Locate the cell with the specified text and output its [X, Y] center coordinate. 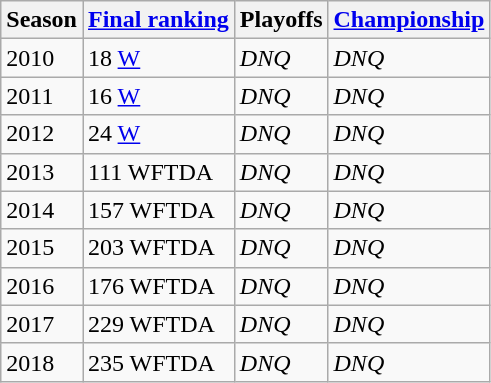
2014 [42, 210]
2018 [42, 362]
Season [42, 20]
Final ranking [158, 20]
16 W [158, 96]
2013 [42, 172]
2011 [42, 96]
203 WFTDA [158, 248]
176 WFTDA [158, 286]
24 W [158, 134]
157 WFTDA [158, 210]
Championship [409, 20]
2016 [42, 286]
2012 [42, 134]
Playoffs [281, 20]
111 WFTDA [158, 172]
18 W [158, 58]
229 WFTDA [158, 324]
235 WFTDA [158, 362]
2017 [42, 324]
2015 [42, 248]
2010 [42, 58]
